Extract the (x, y) coordinate from the center of the cell holding the provided text.  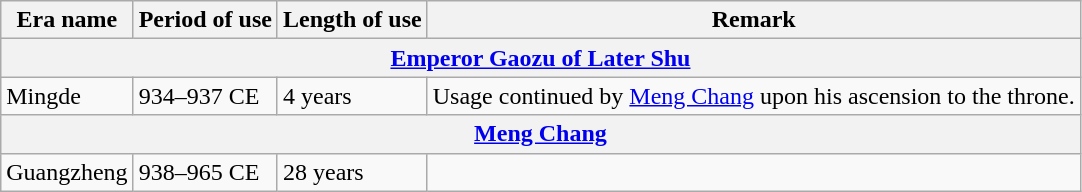
Mingde (67, 96)
Meng Chang (540, 134)
Era name (67, 20)
Remark (754, 20)
28 years (352, 172)
4 years (352, 96)
Usage continued by Meng Chang upon his ascension to the throne. (754, 96)
Period of use (205, 20)
Emperor Gaozu of Later Shu (540, 58)
Length of use (352, 20)
934–937 CE (205, 96)
Guangzheng (67, 172)
938–965 CE (205, 172)
